Provide the (x, y) coordinate of the cell's center where the given text is located.  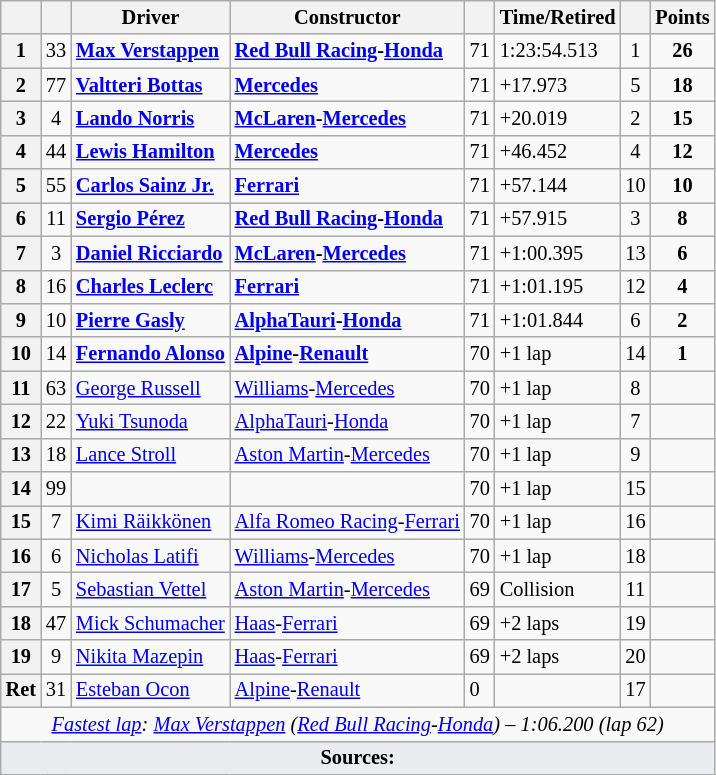
+1:01.844 (558, 320)
+57.915 (558, 219)
+17.973 (558, 85)
0 (480, 690)
1:23:54.513 (558, 51)
Valtteri Bottas (150, 85)
44 (56, 152)
Lando Norris (150, 118)
Carlos Sainz Jr. (150, 186)
George Russell (150, 388)
Alfa Romeo Racing-Ferrari (348, 522)
+46.452 (558, 152)
22 (56, 421)
33 (56, 51)
Yuki Tsunoda (150, 421)
Kimi Räikkönen (150, 522)
Nikita Mazepin (150, 657)
+1:01.195 (558, 287)
77 (56, 85)
26 (682, 51)
Constructor (348, 17)
47 (56, 623)
Mick Schumacher (150, 623)
Max Verstappen (150, 51)
Nicholas Latifi (150, 556)
63 (56, 388)
Sebastian Vettel (150, 589)
Esteban Ocon (150, 690)
Lewis Hamilton (150, 152)
Daniel Ricciardo (150, 253)
Collision (558, 589)
Driver (150, 17)
31 (56, 690)
20 (635, 657)
+1:00.395 (558, 253)
Fernando Alonso (150, 354)
+57.144 (558, 186)
Pierre Gasly (150, 320)
Lance Stroll (150, 455)
Time/Retired (558, 17)
Charles Leclerc (150, 287)
Points (682, 17)
+20.019 (558, 118)
99 (56, 489)
55 (56, 186)
Ret (21, 690)
Sergio Pérez (150, 219)
Sources: (358, 758)
Fastest lap: Max Verstappen (Red Bull Racing-Honda) – 1:06.200 (lap 62) (358, 724)
